Locate the cell with the specified text and output its (X, Y) center coordinate. 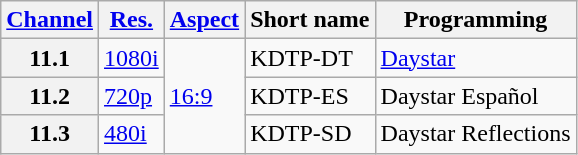
KDTP-SD (310, 134)
11.1 (50, 58)
11.2 (50, 96)
Channel (50, 20)
720p (132, 96)
11.3 (50, 134)
Daystar Español (476, 96)
Daystar (476, 58)
480i (132, 134)
Short name (310, 20)
KDTP-DT (310, 58)
Daystar Reflections (476, 134)
KDTP-ES (310, 96)
1080i (132, 58)
Res. (132, 20)
16:9 (204, 96)
Programming (476, 20)
Aspect (204, 20)
